Return [x, y] of the center of cell containing provided text 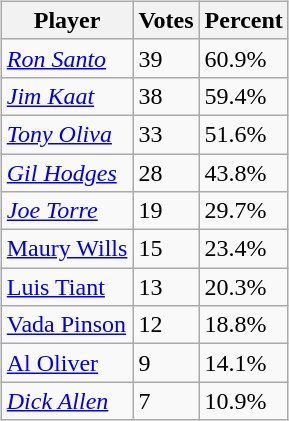
7 [166, 401]
Jim Kaat [67, 96]
Votes [166, 20]
19 [166, 211]
9 [166, 363]
14.1% [244, 363]
Al Oliver [67, 363]
20.3% [244, 287]
33 [166, 134]
Luis Tiant [67, 287]
18.8% [244, 325]
39 [166, 58]
Gil Hodges [67, 173]
Vada Pinson [67, 325]
Percent [244, 20]
Maury Wills [67, 249]
60.9% [244, 58]
28 [166, 173]
38 [166, 96]
Joe Torre [67, 211]
51.6% [244, 134]
Ron Santo [67, 58]
59.4% [244, 96]
15 [166, 249]
43.8% [244, 173]
10.9% [244, 401]
12 [166, 325]
Player [67, 20]
29.7% [244, 211]
13 [166, 287]
Dick Allen [67, 401]
23.4% [244, 249]
Tony Oliva [67, 134]
